Find where the given text appears and provide that cell's center as [X, Y] coordinate. 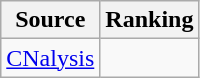
Ranking [150, 20]
Source [50, 20]
CNalysis [50, 58]
